Output the [X, Y] coordinate of the center of the cell containing the given text.  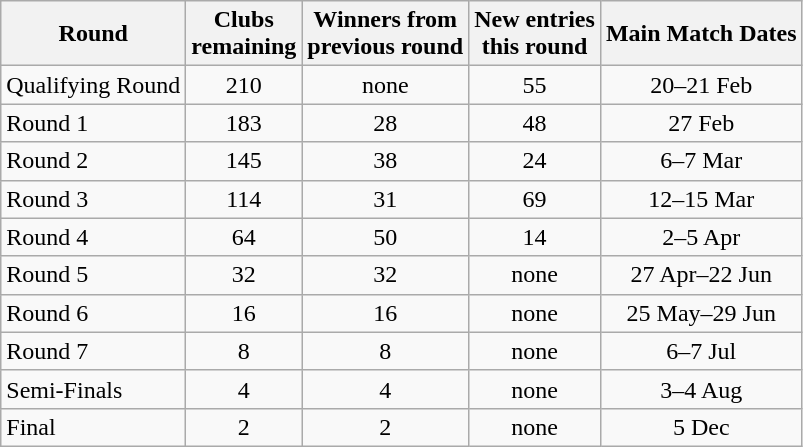
Round 7 [94, 351]
24 [535, 161]
210 [244, 85]
Winners fromprevious round [386, 34]
New entriesthis round [535, 34]
31 [386, 199]
Round 3 [94, 199]
Round 1 [94, 123]
48 [535, 123]
55 [535, 85]
183 [244, 123]
Round 2 [94, 161]
27 Feb [701, 123]
69 [535, 199]
38 [386, 161]
Clubsremaining [244, 34]
Qualifying Round [94, 85]
50 [386, 237]
Semi-Finals [94, 389]
5 Dec [701, 427]
6–7 Mar [701, 161]
Round 4 [94, 237]
114 [244, 199]
27 Apr–22 Jun [701, 275]
Main Match Dates [701, 34]
Round 5 [94, 275]
145 [244, 161]
Round 6 [94, 313]
28 [386, 123]
14 [535, 237]
Final [94, 427]
64 [244, 237]
Round [94, 34]
12–15 Mar [701, 199]
3–4 Aug [701, 389]
25 May–29 Jun [701, 313]
2–5 Apr [701, 237]
20–21 Feb [701, 85]
6–7 Jul [701, 351]
